Capture the cell that displays the provided text and extract its (X, Y) central coordinate. 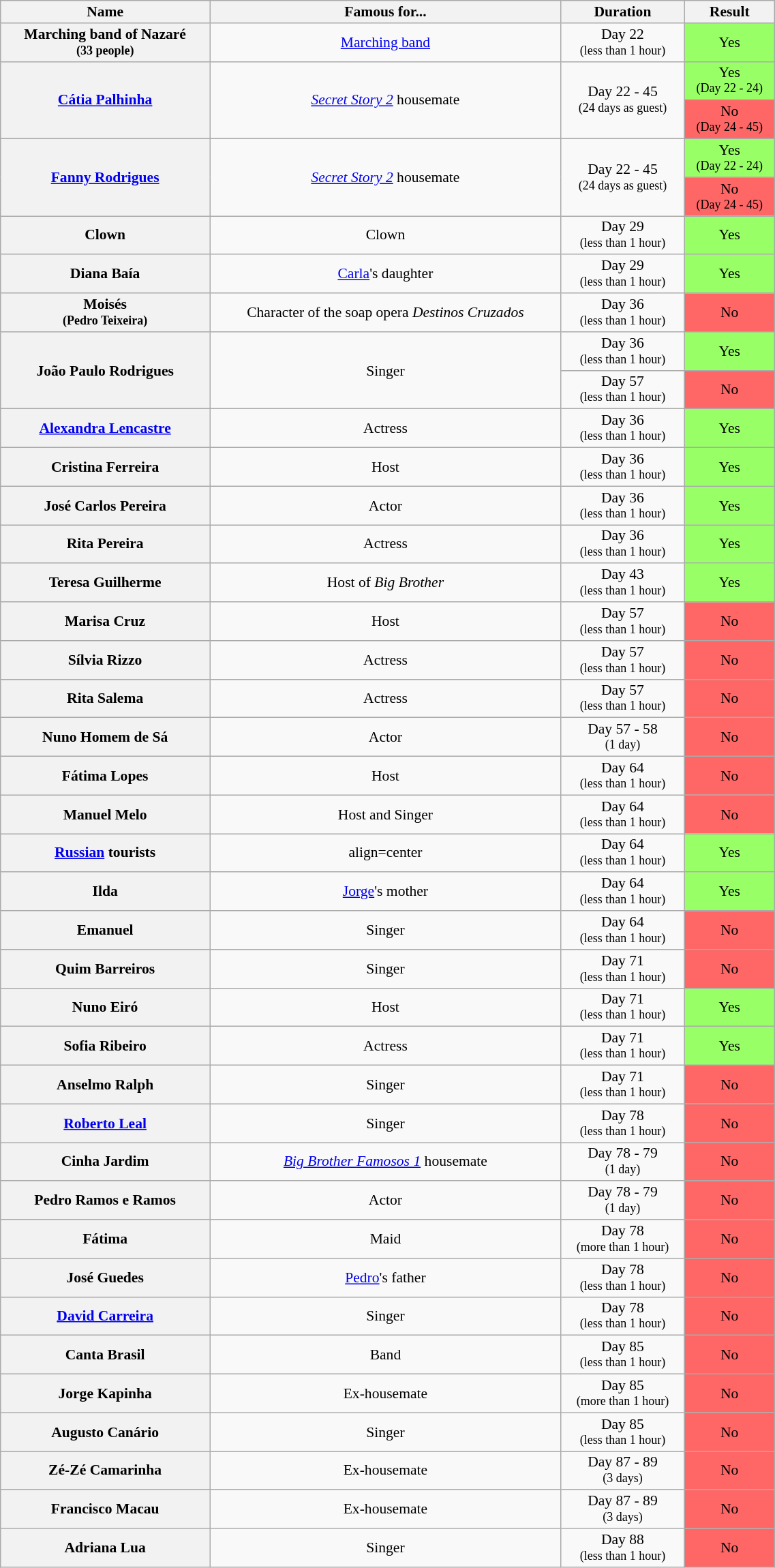
Augusto Canário (105, 1432)
Pedro Ramos e Ramos (105, 1201)
Jorge's mother (386, 892)
Teresa Guilherme (105, 584)
Fátima (105, 1239)
Big Brother Famosos 1 housemate (386, 1162)
Rita Pereira (105, 544)
Moisés(Pedro Teixeira) (105, 312)
João Paulo Rodrigues (105, 371)
Jorge Kapinha (105, 1393)
Manuel Melo (105, 814)
David Carreira (105, 1316)
Cristina Ferreira (105, 468)
Duration (622, 12)
Maid (386, 1239)
Diana Baía (105, 274)
Ilda (105, 892)
Cinha Jardim (105, 1162)
align=center (386, 854)
Day 57 - 58(1 day) (622, 738)
Marisa Cruz (105, 622)
Day 85(more than 1 hour) (622, 1393)
Host of Big Brother (386, 584)
Rita Salema (105, 698)
Character of the soap opera Destinos Cruzados (386, 312)
Emanuel (105, 930)
Fátima Lopes (105, 776)
Host and Singer (386, 814)
Carla's daughter (386, 274)
Canta Brasil (105, 1355)
Famous for... (386, 12)
Francisco Macau (105, 1509)
Sofia Ribeiro (105, 1046)
Pedro's father (386, 1278)
Sílvia Rizzo (105, 660)
Marching band (386, 42)
José Carlos Pereira (105, 506)
Quim Barreiros (105, 969)
Day 78(more than 1 hour) (622, 1239)
Roberto Leal (105, 1124)
Zé-Zé Camarinha (105, 1471)
Fanny Rodrigues (105, 177)
Nuno Homem de Sá (105, 738)
Day 88(less than 1 hour) (622, 1548)
Day 43(less than 1 hour) (622, 584)
Nuno Eiró (105, 1008)
Band (386, 1355)
Russian tourists (105, 854)
Cátia Palhinha (105, 100)
Result (729, 12)
José Guedes (105, 1278)
Name (105, 12)
Adriana Lua (105, 1548)
Marching band of Nazaré(33 people) (105, 42)
Day 22(less than 1 hour) (622, 42)
Anselmo Ralph (105, 1085)
Alexandra Lencastre (105, 428)
